Identify which cell holds the provided text, then report its [x, y] central coordinate. 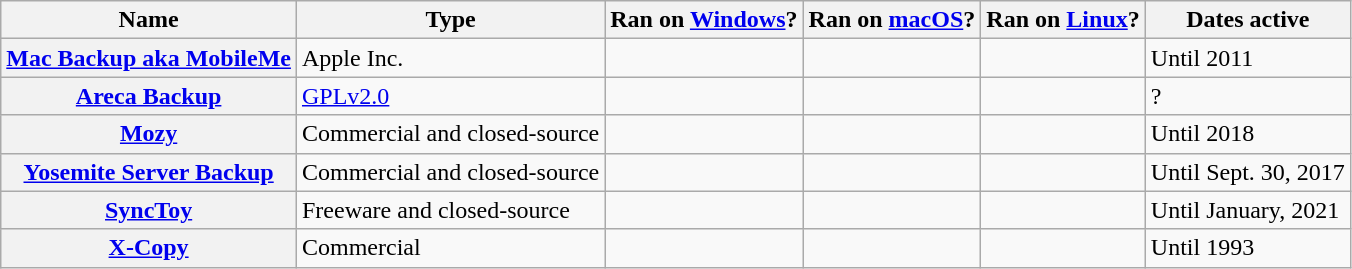
Mozy [149, 134]
Apple Inc. [450, 58]
? [1248, 96]
Areca Backup [149, 96]
Mac Backup aka MobileMe [149, 58]
Commercial [450, 248]
Freeware and closed-source [450, 210]
Name [149, 20]
Until Sept. 30, 2017 [1248, 172]
Dates active [1248, 20]
Type [450, 20]
X-Copy [149, 248]
Ran on Windows? [704, 20]
GPLv2.0 [450, 96]
Ran on macOS? [892, 20]
Until 1993 [1248, 248]
Ran on Linux? [1063, 20]
Until January, 2021 [1248, 210]
Until 2018 [1248, 134]
SyncToy [149, 210]
Yosemite Server Backup [149, 172]
Until 2011 [1248, 58]
